Return [X, Y] of the center of cell containing provided text 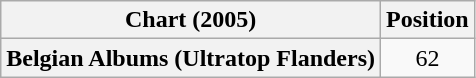
Position [428, 20]
Belgian Albums (Ultratop Flanders) [191, 58]
62 [428, 58]
Chart (2005) [191, 20]
